Detect which cell encompasses the target text, then output its (X, Y) center coordinate. 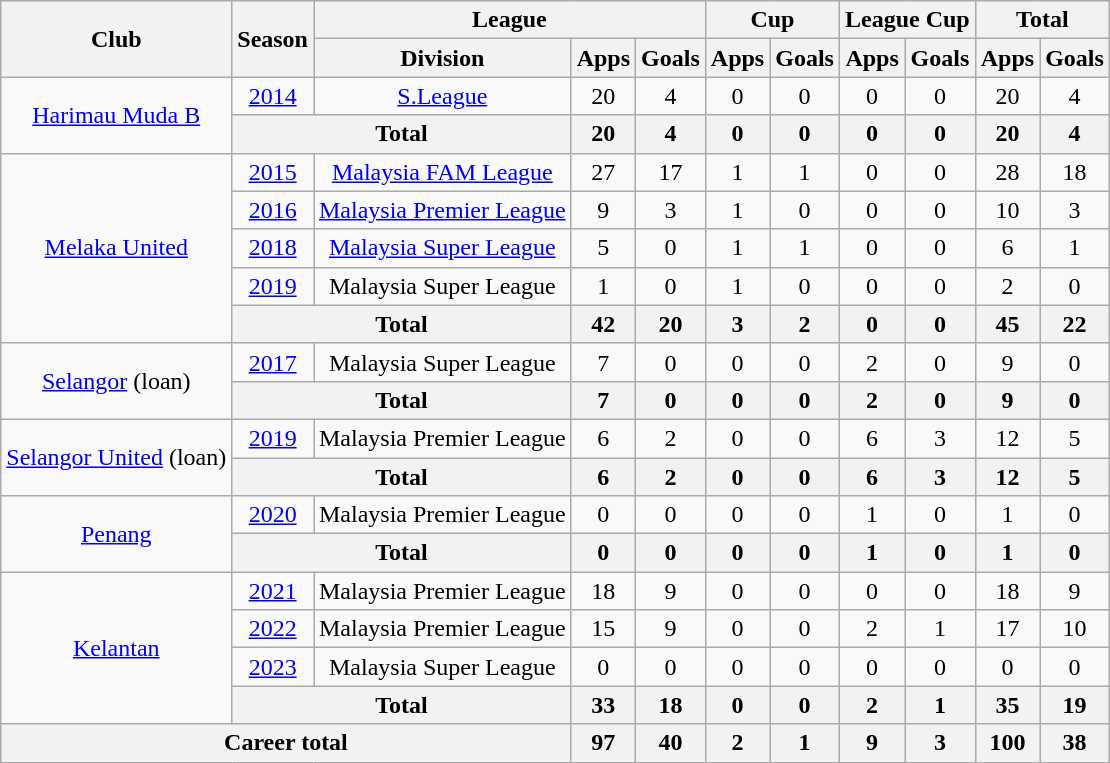
League Cup (907, 20)
19 (1075, 705)
Club (116, 39)
2023 (273, 667)
S.League (443, 96)
Cup (772, 20)
2016 (273, 210)
2021 (273, 591)
2017 (273, 362)
Division (443, 58)
Selangor (loan) (116, 381)
Season (273, 39)
Career total (286, 743)
League (510, 20)
42 (603, 324)
27 (603, 172)
15 (603, 629)
Malaysia FAM League (443, 172)
Penang (116, 534)
97 (603, 743)
22 (1075, 324)
Kelantan (116, 648)
Selangor United (loan) (116, 457)
2022 (273, 629)
2018 (273, 248)
2015 (273, 172)
33 (603, 705)
Harimau Muda B (116, 115)
2014 (273, 96)
28 (1007, 172)
Melaka United (116, 248)
38 (1075, 743)
45 (1007, 324)
35 (1007, 705)
100 (1007, 743)
2020 (273, 515)
40 (671, 743)
